Provide the (x, y) coordinate of the cell's center where the given text is located.  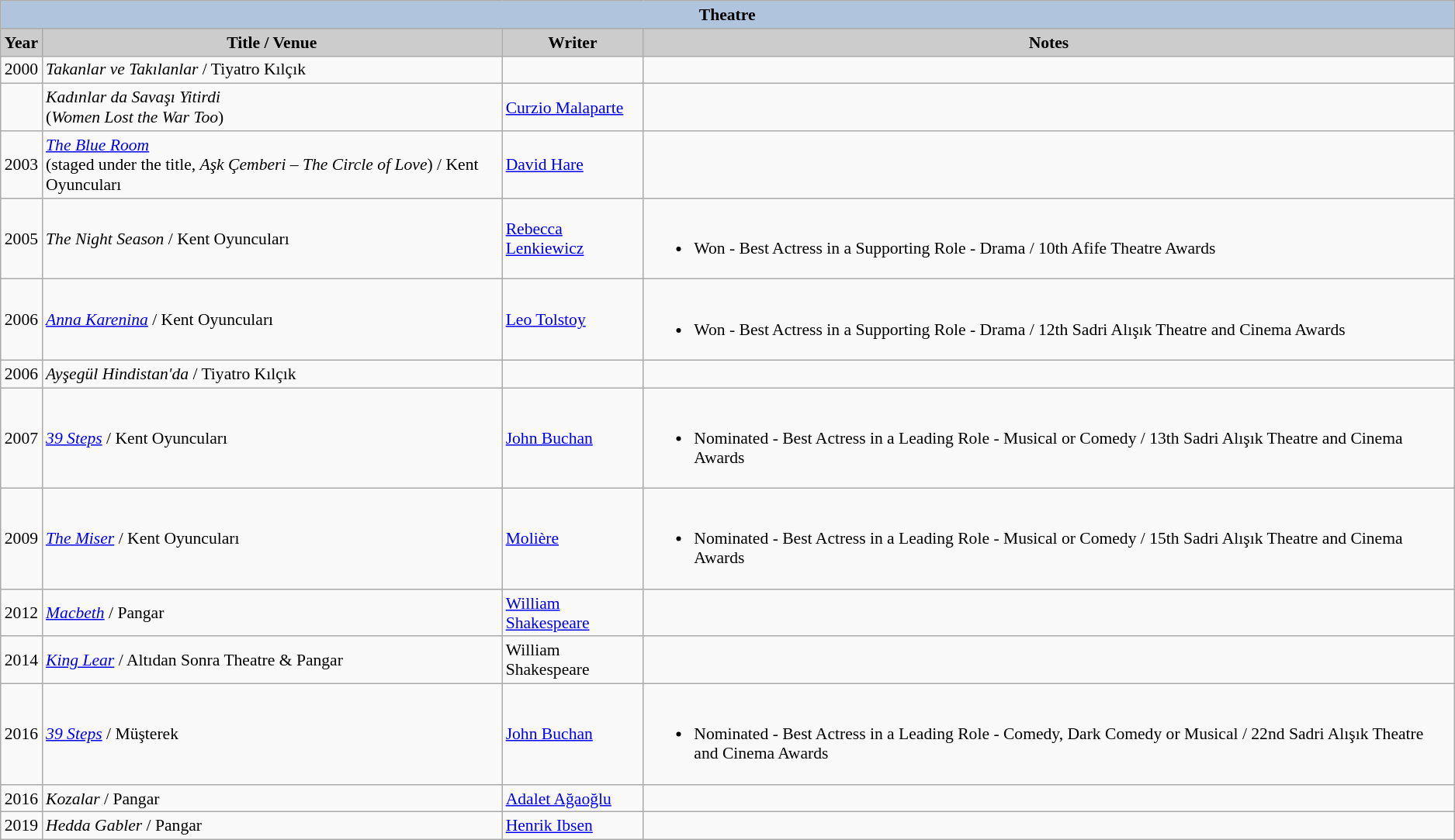
Macbeth / Pangar (272, 613)
Kozalar / Pangar (272, 799)
David Hare (573, 164)
Writer (573, 43)
2003 (22, 164)
Molière (573, 539)
2009 (22, 539)
2005 (22, 239)
Won - Best Actress in a Supporting Role - Drama / 10th Afife Theatre Awards (1048, 239)
The Miser / Kent Oyuncuları (272, 539)
Year (22, 43)
Nominated - Best Actress in a Leading Role - Comedy, Dark Comedy or Musical / 22nd Sadri Alışık Theatre and Cinema Awards (1048, 735)
Hedda Gabler / Pangar (272, 826)
39 Steps / Müşterek (272, 735)
Henrik Ibsen (573, 826)
Nominated - Best Actress in a Leading Role - Musical or Comedy / 15th Sadri Alışık Theatre and Cinema Awards (1048, 539)
Title / Venue (272, 43)
Curzio Malaparte (573, 107)
Takanlar ve Takılanlar / Tiyatro Kılçık (272, 70)
Notes (1048, 43)
Kadınlar da Savaşı Yitirdi(Women Lost the War Too) (272, 107)
Adalet Ağaoğlu (573, 799)
The Blue Room(staged under the title, Aşk Çemberi – The Circle of Love) / Kent Oyuncuları (272, 164)
2007 (22, 438)
2000 (22, 70)
King Lear / Altıdan Sonra Theatre & Pangar (272, 661)
Rebecca Lenkiewicz (573, 239)
Nominated - Best Actress in a Leading Role - Musical or Comedy / 13th Sadri Alışık Theatre and Cinema Awards (1048, 438)
Theatre (728, 15)
2012 (22, 613)
Anna Karenina / Kent Oyuncuları (272, 320)
Ayşegül Hindistan'da / Tiyatro Kılçık (272, 374)
Won - Best Actress in a Supporting Role - Drama / 12th Sadri Alışık Theatre and Cinema Awards (1048, 320)
2019 (22, 826)
Leo Tolstoy (573, 320)
2014 (22, 661)
The Night Season / Kent Oyuncuları (272, 239)
39 Steps / Kent Oyuncuları (272, 438)
